Scan for the cell matching the given text and deliver its [X, Y] coordinate at center. 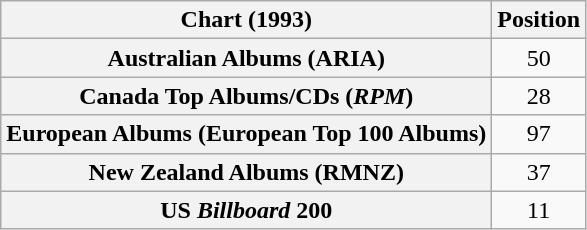
11 [539, 210]
97 [539, 134]
37 [539, 172]
European Albums (European Top 100 Albums) [246, 134]
50 [539, 58]
New Zealand Albums (RMNZ) [246, 172]
Australian Albums (ARIA) [246, 58]
US Billboard 200 [246, 210]
Position [539, 20]
28 [539, 96]
Chart (1993) [246, 20]
Canada Top Albums/CDs (RPM) [246, 96]
